Find where the given text appears and provide that cell's center as (x, y) coordinate. 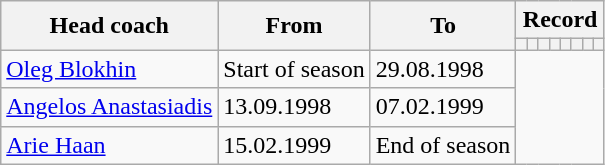
Record (560, 20)
29.08.1998 (443, 69)
To (443, 26)
From (294, 26)
Arie Haan (110, 145)
13.09.1998 (294, 107)
Head coach (110, 26)
Angelos Anastasiadis (110, 107)
Start of season (294, 69)
07.02.1999 (443, 107)
End of season (443, 145)
Oleg Blokhin (110, 69)
15.02.1999 (294, 145)
